Find where the given text appears and provide that cell's center as (X, Y) coordinate. 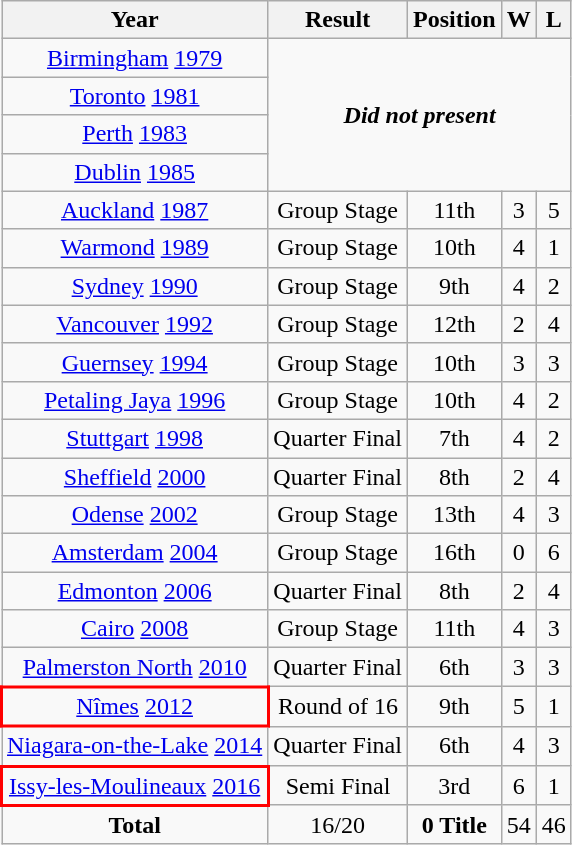
16/20 (338, 824)
Issy-les-Moulineaux 2016 (135, 786)
Sydney 1990 (135, 286)
Auckland 1987 (135, 210)
12th (454, 324)
Odense 2002 (135, 515)
Position (454, 20)
Total (135, 824)
Semi Final (338, 786)
L (554, 20)
Sheffield 2000 (135, 477)
Stuttgart 1998 (135, 438)
46 (554, 824)
Niagara-on-the-Lake 2014 (135, 746)
Amsterdam 2004 (135, 553)
Round of 16 (338, 707)
54 (518, 824)
0 (518, 553)
Perth 1983 (135, 134)
Toronto 1981 (135, 96)
0 Title (454, 824)
Year (135, 20)
Did not present (420, 115)
Petaling Jaya 1996 (135, 400)
Cairo 2008 (135, 629)
3rd (454, 786)
7th (454, 438)
Warmond 1989 (135, 248)
Palmerston North 2010 (135, 668)
Guernsey 1994 (135, 362)
Birmingham 1979 (135, 58)
Edmonton 2006 (135, 591)
Vancouver 1992 (135, 324)
Dublin 1985 (135, 172)
Result (338, 20)
W (518, 20)
16th (454, 553)
13th (454, 515)
Nîmes 2012 (135, 707)
